Determine the [x, y] coordinate at the center of the cell enclosing the given text.  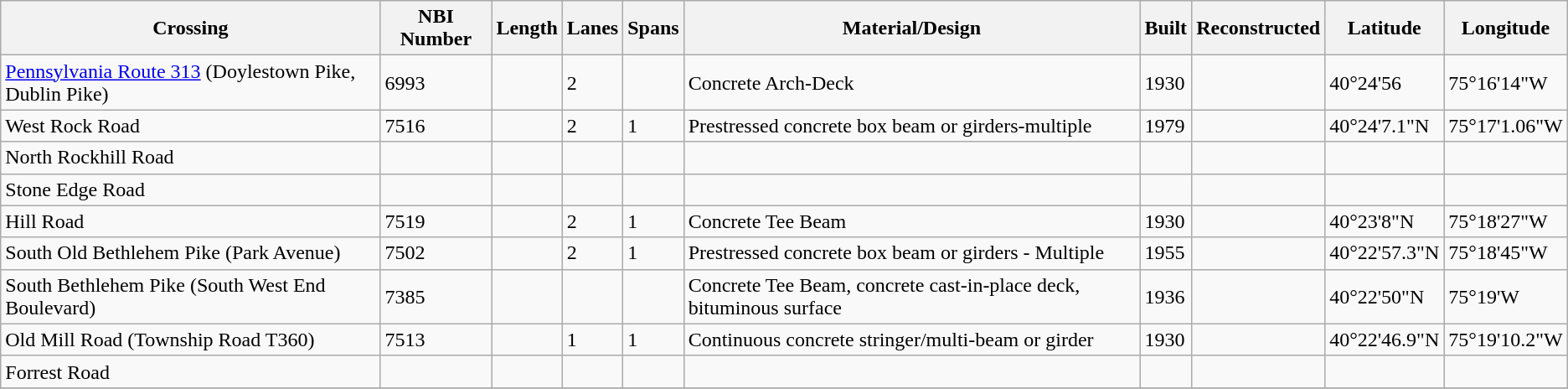
Concrete Tee Beam, concrete cast-in-place deck, bituminous surface [911, 297]
Prestressed concrete box beam or girders-multiple [911, 126]
40°22'46.9"N [1385, 340]
1955 [1166, 253]
40°24'7.1"N [1385, 126]
Spans [653, 29]
Prestressed concrete box beam or girders - Multiple [911, 253]
7519 [436, 221]
7516 [436, 126]
Concrete Tee Beam [911, 221]
Continuous concrete stringer/multi-beam or girder [911, 340]
Concrete Arch-Deck [911, 82]
Reconstructed [1258, 29]
Old Mill Road (Township Road T360) [191, 340]
Length [527, 29]
South Bethlehem Pike (South West End Boulevard) [191, 297]
Lanes [592, 29]
75°16'14"W [1506, 82]
75°17'1.06"W [1506, 126]
Built [1166, 29]
40°24'56 [1385, 82]
40°23'8"N [1385, 221]
Stone Edge Road [191, 189]
40°22'57.3"N [1385, 253]
75°18'45"W [1506, 253]
6993 [436, 82]
Longitude [1506, 29]
Latitude [1385, 29]
75°18'27"W [1506, 221]
1979 [1166, 126]
75°19'10.2"W [1506, 340]
40°22'50"N [1385, 297]
75°19'W [1506, 297]
Forrest Road [191, 371]
Hill Road [191, 221]
South Old Bethlehem Pike (Park Avenue) [191, 253]
West Rock Road [191, 126]
7502 [436, 253]
NBI Number [436, 29]
7513 [436, 340]
7385 [436, 297]
Material/Design [911, 29]
Pennsylvania Route 313 (Doylestown Pike, Dublin Pike) [191, 82]
North Rockhill Road [191, 158]
1936 [1166, 297]
Crossing [191, 29]
